Pinpoint the cell where the given text exists, returning its (X, Y) midpoint coordinate. 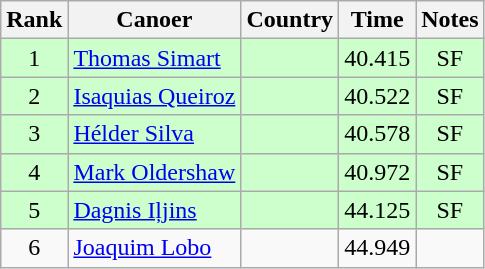
Thomas Simart (154, 58)
Isaquias Queiroz (154, 96)
Hélder Silva (154, 134)
40.972 (378, 172)
5 (34, 210)
6 (34, 248)
40.522 (378, 96)
Time (378, 20)
Dagnis Iļjins (154, 210)
Joaquim Lobo (154, 248)
44.125 (378, 210)
40.578 (378, 134)
1 (34, 58)
Canoer (154, 20)
Notes (450, 20)
4 (34, 172)
40.415 (378, 58)
2 (34, 96)
Country (290, 20)
3 (34, 134)
44.949 (378, 248)
Rank (34, 20)
Mark Oldershaw (154, 172)
